Return [x, y] of the center of cell containing provided text 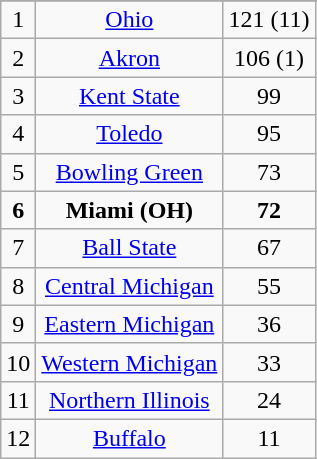
Akron [130, 58]
106 (1) [269, 58]
10 [18, 362]
2 [18, 58]
4 [18, 134]
5 [18, 172]
121 (11) [269, 20]
Western Michigan [130, 362]
95 [269, 134]
8 [18, 286]
1 [18, 20]
9 [18, 324]
Buffalo [130, 438]
36 [269, 324]
55 [269, 286]
3 [18, 96]
73 [269, 172]
6 [18, 210]
Bowling Green [130, 172]
67 [269, 248]
Eastern Michigan [130, 324]
99 [269, 96]
Kent State [130, 96]
Ohio [130, 20]
Miami (OH) [130, 210]
12 [18, 438]
7 [18, 248]
72 [269, 210]
Ball State [130, 248]
24 [269, 400]
Central Michigan [130, 286]
Toledo [130, 134]
33 [269, 362]
Northern Illinois [130, 400]
